Detect which cell encompasses the target text, then output its (X, Y) center coordinate. 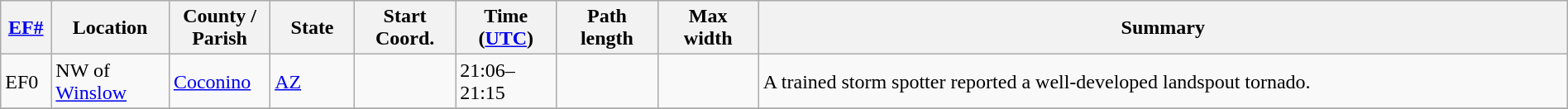
EF0 (26, 81)
A trained storm spotter reported a well-developed landspout tornado. (1163, 81)
County / Parish (219, 28)
AZ (313, 81)
21:06–21:15 (506, 81)
Path length (607, 28)
Max width (708, 28)
Start Coord. (404, 28)
EF# (26, 28)
Summary (1163, 28)
Time (UTC) (506, 28)
NW of Winslow (111, 81)
Location (111, 28)
Coconino (219, 81)
State (313, 28)
